Locate the cell with the specified text and output its (x, y) center coordinate. 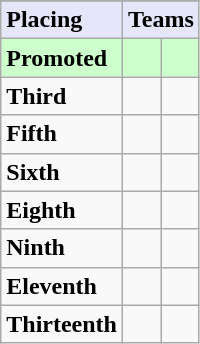
Sixth (62, 172)
Thirteenth (62, 324)
Teams (160, 20)
Ninth (62, 248)
Fifth (62, 134)
Promoted (62, 58)
Third (62, 96)
Eighth (62, 210)
Placing (62, 20)
Eleventh (62, 286)
